Determine the [x, y] coordinate at the center of the cell enclosing the given text.  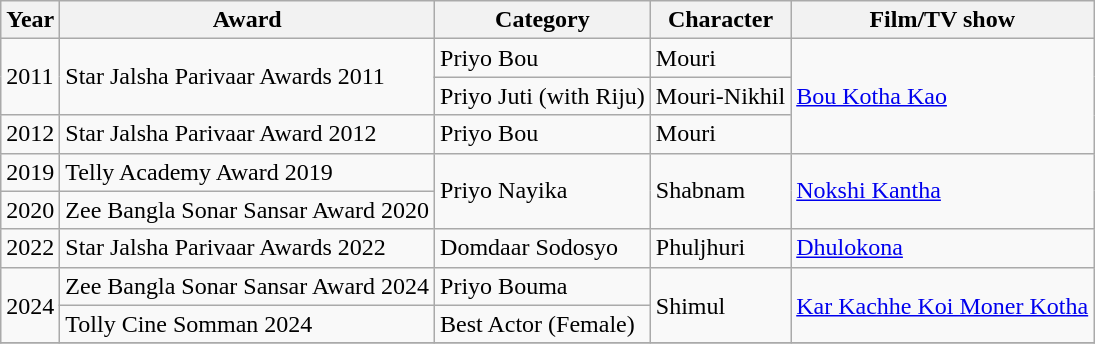
Shimul [720, 305]
Priyo Nayika [543, 191]
Phuljhuri [720, 248]
Award [248, 20]
Character [720, 20]
Shabnam [720, 191]
Bou Kotha Kao [942, 96]
2019 [30, 172]
Priyo Juti (with Riju) [543, 96]
Zee Bangla Sonar Sansar Award 2024 [248, 286]
Star Jalsha Parivaar Awards 2022 [248, 248]
Best Actor (Female) [543, 324]
Mouri-Nikhil [720, 96]
Telly Academy Award 2019 [248, 172]
2020 [30, 210]
Dhulokona [942, 248]
Domdaar Sodosyo [543, 248]
Category [543, 20]
Year [30, 20]
2012 [30, 134]
Zee Bangla Sonar Sansar Award 2020 [248, 210]
2024 [30, 305]
Priyo Bouma [543, 286]
Star Jalsha Parivaar Award 2012 [248, 134]
Kar Kachhe Koi Moner Kotha [942, 305]
Tolly Cine Somman 2024 [248, 324]
Star Jalsha Parivaar Awards 2011 [248, 77]
2022 [30, 248]
Nokshi Kantha [942, 191]
2011 [30, 77]
Film/TV show [942, 20]
